Provide the [X, Y] coordinate of the cell's center where the given text is located.  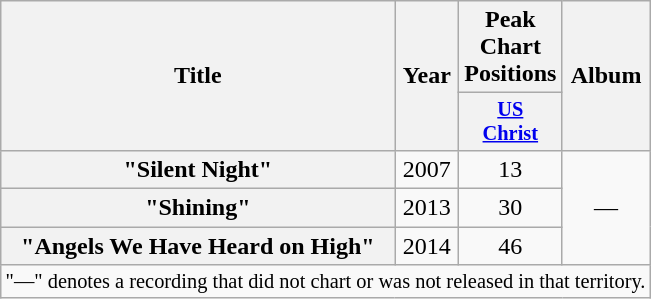
"Shining" [198, 208]
2007 [427, 169]
Peak Chart Positions [510, 47]
Album [606, 76]
USChrist [510, 122]
30 [510, 208]
13 [510, 169]
Year [427, 76]
Title [198, 76]
2014 [427, 246]
46 [510, 246]
"Angels We Have Heard on High" [198, 246]
— [606, 207]
2013 [427, 208]
"Silent Night" [198, 169]
"—" denotes a recording that did not chart or was not released in that territory. [326, 282]
